Search for the cell housing the specified text and yield its (X, Y) center coordinate. 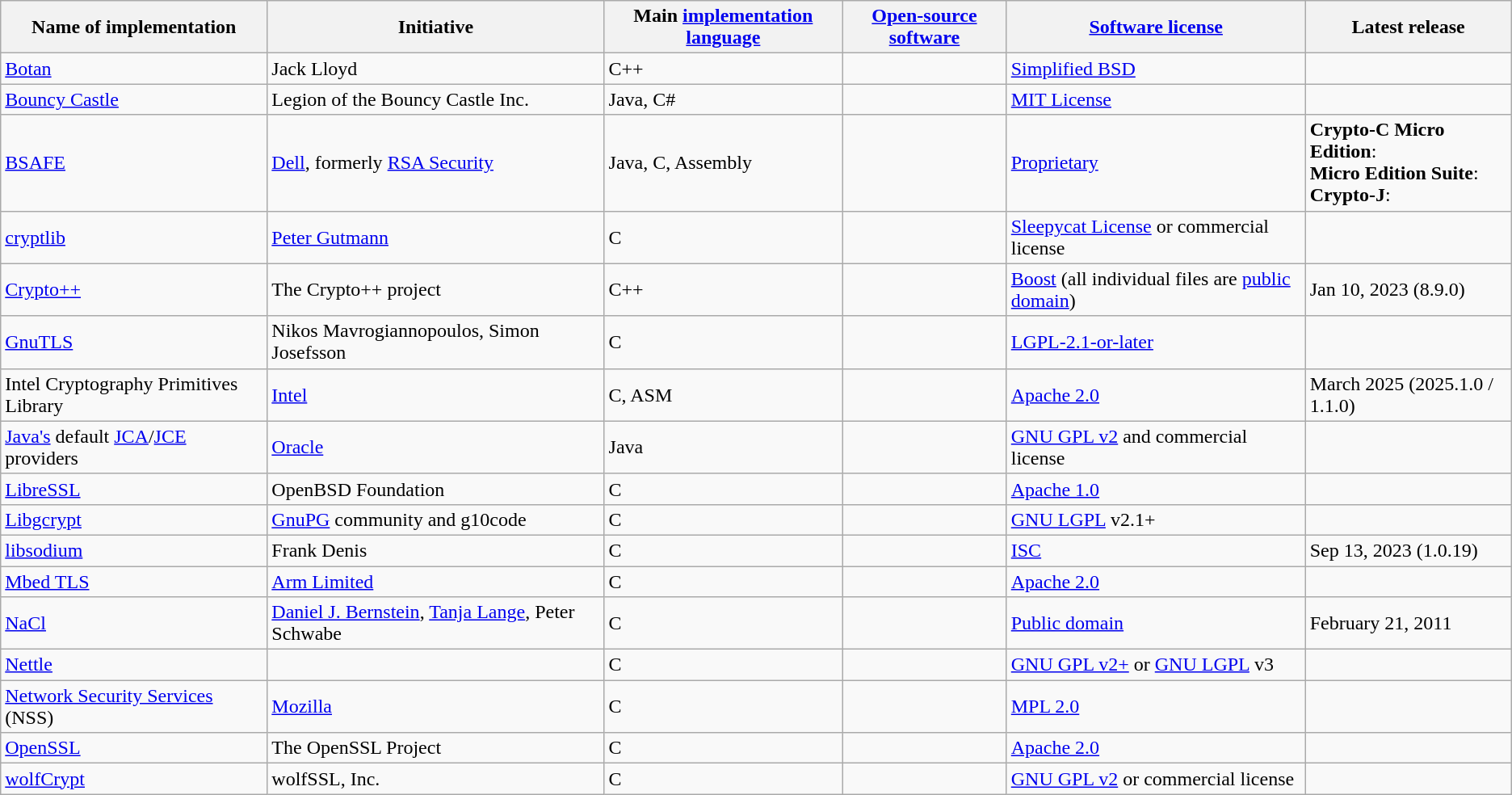
Open-source software (925, 27)
Botan (134, 69)
Java, C# (724, 99)
Intel (436, 394)
Sleepycat License or commercial license (1156, 238)
OpenBSD Foundation (436, 489)
Public domain (1156, 624)
Java's default JCA/JCE providers (134, 448)
Crypto++ (134, 289)
wolfCrypt (134, 779)
Intel Cryptography Primitives Library (134, 394)
ISC (1156, 550)
wolfSSL, Inc. (436, 779)
Oracle (436, 448)
Mbed TLS (134, 581)
Frank Denis (436, 550)
Name of implementation (134, 27)
Software license (1156, 27)
GNU LGPL v2.1+ (1156, 519)
libsodium (134, 550)
Jan 10, 2023 (8.9.0) (1409, 289)
March 2025 (2025.1.0 / 1.1.0) (1409, 394)
Main implementation language (724, 27)
Arm Limited (436, 581)
GnuTLS (134, 343)
Dell, formerly RSA Security (436, 163)
Bouncy Castle (134, 99)
GNU GPL v2 and commercial license (1156, 448)
Latest release (1409, 27)
Apache 1.0 (1156, 489)
BSAFE (134, 163)
Jack Lloyd (436, 69)
NaCl (134, 624)
cryptlib (134, 238)
Simplified BSD (1156, 69)
Nettle (134, 665)
Network Security Services (NSS) (134, 706)
LGPL-2.1-or-later (1156, 343)
Peter Gutmann (436, 238)
The Crypto++ project (436, 289)
Boost (all individual files are public domain) (1156, 289)
Proprietary (1156, 163)
Initiative (436, 27)
GNU GPL v2 or commercial license (1156, 779)
The OpenSSL Project (436, 748)
LibreSSL (134, 489)
Nikos Mavrogiannopoulos, Simon Josefsson (436, 343)
C, ASM (724, 394)
Libgcrypt (134, 519)
OpenSSL (134, 748)
Java, C, Assembly (724, 163)
February 21, 2011 (1409, 624)
Java (724, 448)
Sep 13, 2023 (1.0.19) (1409, 550)
Crypto-C Micro Edition: Micro Edition Suite: Crypto-J: (1409, 163)
GNU GPL v2+ or GNU LGPL v3 (1156, 665)
GnuPG community and g10code (436, 519)
Mozilla (436, 706)
MIT License (1156, 99)
Daniel J. Bernstein, Tanja Lange, Peter Schwabe (436, 624)
MPL 2.0 (1156, 706)
Legion of the Bouncy Castle Inc. (436, 99)
